Extract the [x, y] coordinate from the center of the cell holding the provided text.  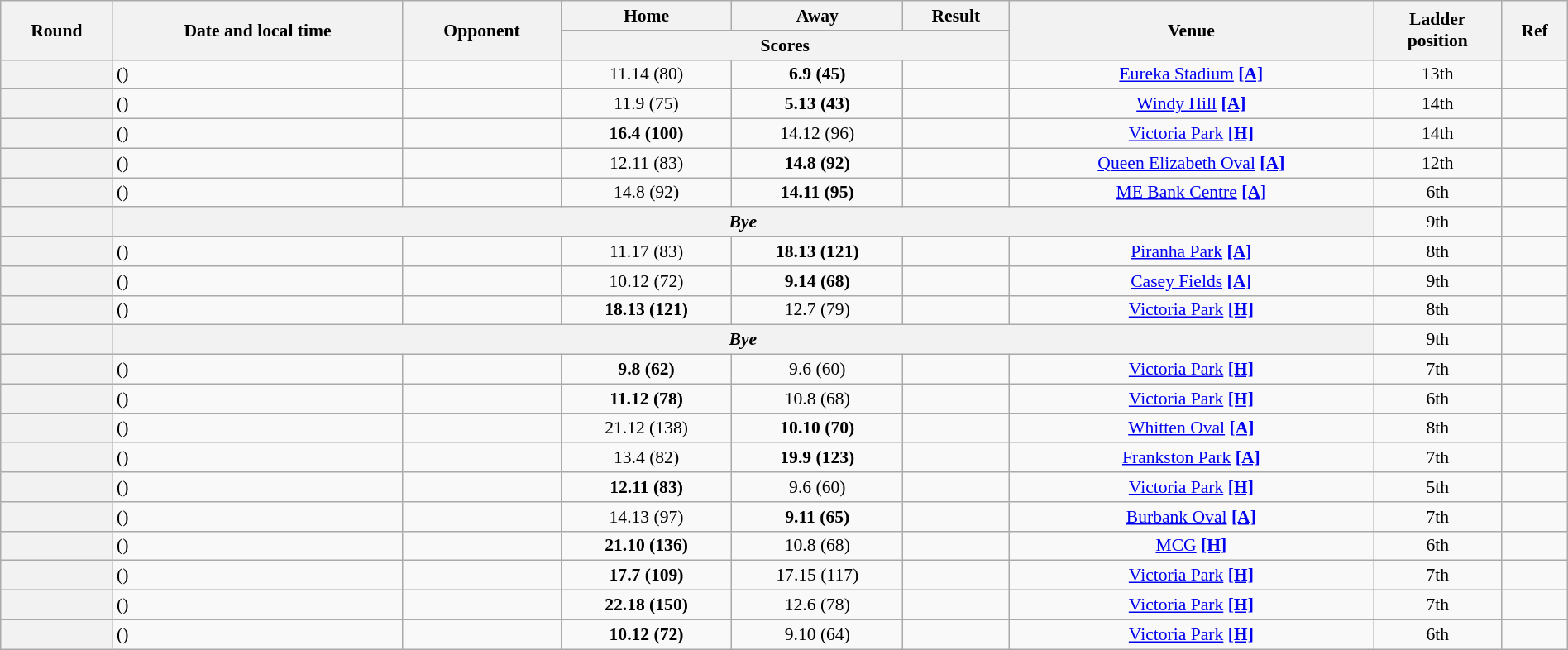
13.4 (82) [647, 458]
11.12 (78) [647, 399]
5.13 (43) [817, 104]
MCG [H] [1191, 546]
17.15 (117) [817, 576]
9.10 (64) [817, 634]
14.13 (97) [647, 517]
ME Bank Centre [A] [1191, 193]
Burbank Oval [A] [1191, 517]
Casey Fields [A] [1191, 281]
14.12 (96) [817, 134]
11.14 (80) [647, 74]
19.9 (123) [817, 458]
Frankston Park [A] [1191, 458]
12th [1437, 163]
10.10 (70) [817, 428]
5th [1437, 487]
12.7 (79) [817, 310]
11.17 (83) [647, 251]
Ladderposition [1437, 30]
Result [956, 16]
Round [56, 30]
6.9 (45) [817, 74]
Away [817, 16]
Venue [1191, 30]
9.11 (65) [817, 517]
Windy Hill [A] [1191, 104]
Ref [1535, 30]
17.7 (109) [647, 576]
21.10 (136) [647, 546]
13th [1437, 74]
Eureka Stadium [A] [1191, 74]
Date and local time [258, 30]
9.8 (62) [647, 370]
Home [647, 16]
9.14 (68) [817, 281]
Piranha Park [A] [1191, 251]
22.18 (150) [647, 605]
Opponent [481, 30]
11.9 (75) [647, 104]
Queen Elizabeth Oval [A] [1191, 163]
Scores [785, 45]
21.12 (138) [647, 428]
16.4 (100) [647, 134]
14.11 (95) [817, 193]
Whitten Oval [A] [1191, 428]
12.6 (78) [817, 605]
